Output the [x, y] coordinate of the center of the cell containing the given text.  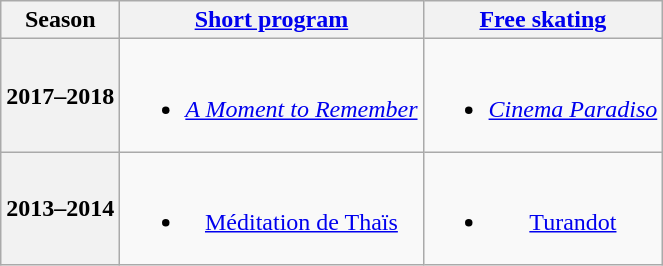
2013–2014 [60, 208]
Méditation de Thaïs [272, 208]
Cinema Paradiso [543, 96]
Free skating [543, 20]
A Moment to Remember [272, 96]
Short program [272, 20]
Turandot [543, 208]
2017–2018 [60, 96]
Season [60, 20]
